Output the (x, y) coordinate of the center of the cell containing the given text.  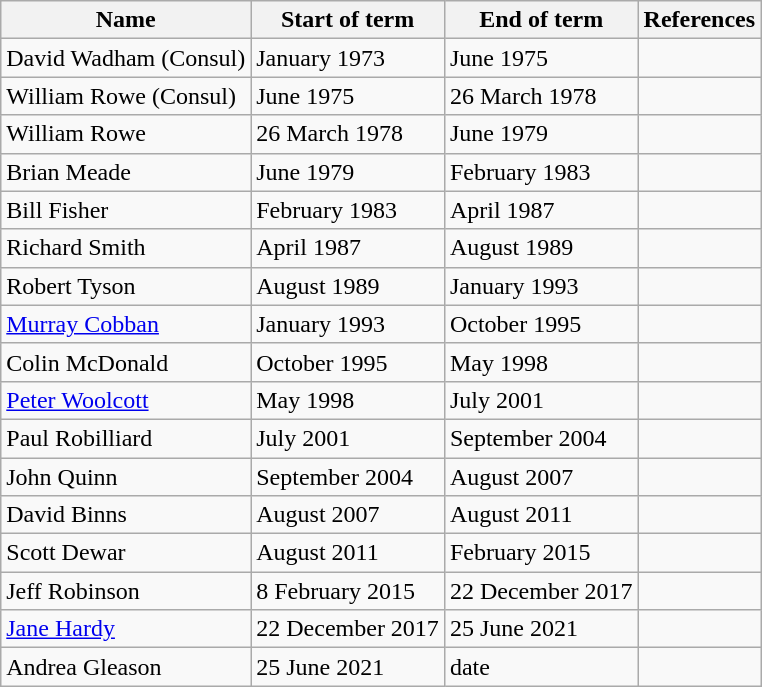
Richard Smith (126, 248)
William Rowe (126, 134)
End of term (541, 20)
Colin McDonald (126, 362)
Start of term (348, 20)
References (700, 20)
Robert Tyson (126, 286)
Paul Robilliard (126, 438)
February 2015 (541, 553)
Brian Meade (126, 172)
Jane Hardy (126, 629)
January 1973 (348, 58)
8 February 2015 (348, 591)
Scott Dewar (126, 553)
Name (126, 20)
John Quinn (126, 477)
date (541, 667)
Peter Woolcott (126, 400)
Jeff Robinson (126, 591)
David Wadham (Consul) (126, 58)
Bill Fisher (126, 210)
David Binns (126, 515)
Andrea Gleason (126, 667)
Murray Cobban (126, 324)
William Rowe (Consul) (126, 96)
